From the cell containing the given text, extract its center point as [X, Y] coordinate. 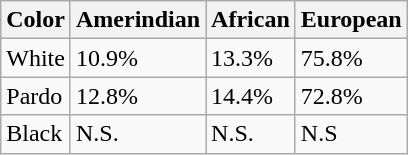
N.S [351, 134]
White [36, 58]
14.4% [251, 96]
75.8% [351, 58]
10.9% [138, 58]
72.8% [351, 96]
Pardo [36, 96]
13.3% [251, 58]
Color [36, 20]
African [251, 20]
European [351, 20]
Amerindian [138, 20]
Black [36, 134]
12.8% [138, 96]
